Output the [X, Y] coordinate of the center of the cell containing the given text.  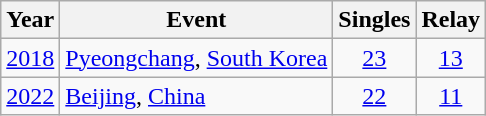
22 [374, 96]
Event [196, 20]
Singles [374, 20]
Pyeongchang, South Korea [196, 58]
Year [30, 20]
Relay [451, 20]
11 [451, 96]
2022 [30, 96]
Beijing, China [196, 96]
2018 [30, 58]
23 [374, 58]
13 [451, 58]
